Find where the given text appears and provide that cell's center as (x, y) coordinate. 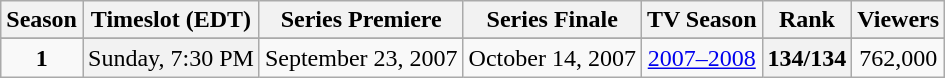
September 23, 2007 (361, 58)
2007–2008 (702, 58)
Sunday, 7:30 PM (170, 58)
Viewers (898, 20)
TV Season (702, 20)
Series Finale (552, 20)
October 14, 2007 (552, 58)
Timeslot (EDT) (170, 20)
Rank (807, 20)
1 (42, 58)
Season (42, 20)
762,000 (898, 58)
Series Premiere (361, 20)
134/134 (807, 58)
